Return [x, y] of the center of cell containing provided text 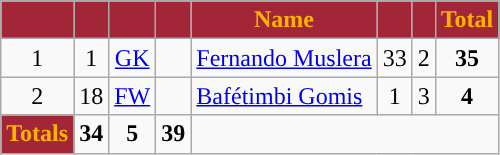
3 [424, 96]
GK [132, 58]
Bafétimbi Gomis [284, 96]
33 [394, 58]
5 [132, 134]
Total [467, 20]
39 [174, 134]
Fernando Muslera [284, 58]
35 [467, 58]
Totals [38, 134]
4 [467, 96]
34 [92, 134]
Name [284, 20]
FW [132, 96]
18 [92, 96]
